Return [x, y] of the center of cell containing provided text 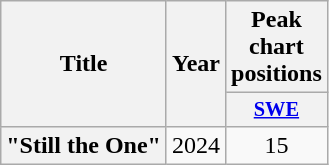
Peak chart positions [277, 47]
"Still the One" [84, 145]
Title [84, 64]
15 [277, 145]
Year [196, 64]
2024 [196, 145]
SWE [277, 110]
